Capture the cell that displays the provided text and extract its [x, y] central coordinate. 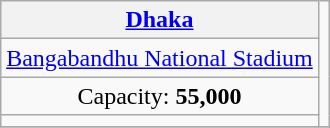
Dhaka [160, 20]
Bangabandhu National Stadium [160, 58]
Capacity: 55,000 [160, 96]
